Identify which cell holds the provided text, then report its [X, Y] central coordinate. 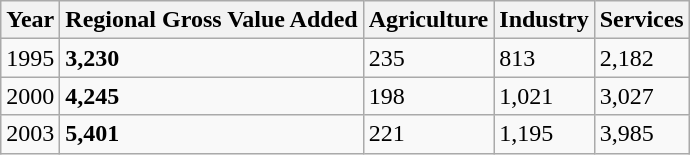
1,195 [544, 134]
Services [642, 20]
221 [428, 134]
2,182 [642, 58]
1995 [30, 58]
813 [544, 58]
Regional Gross Value Added [212, 20]
Agriculture [428, 20]
4,245 [212, 96]
235 [428, 58]
Industry [544, 20]
3,985 [642, 134]
198 [428, 96]
3,230 [212, 58]
1,021 [544, 96]
2003 [30, 134]
Year [30, 20]
5,401 [212, 134]
2000 [30, 96]
3,027 [642, 96]
